Provide the (x, y) coordinate of the cell's center where the given text is located.  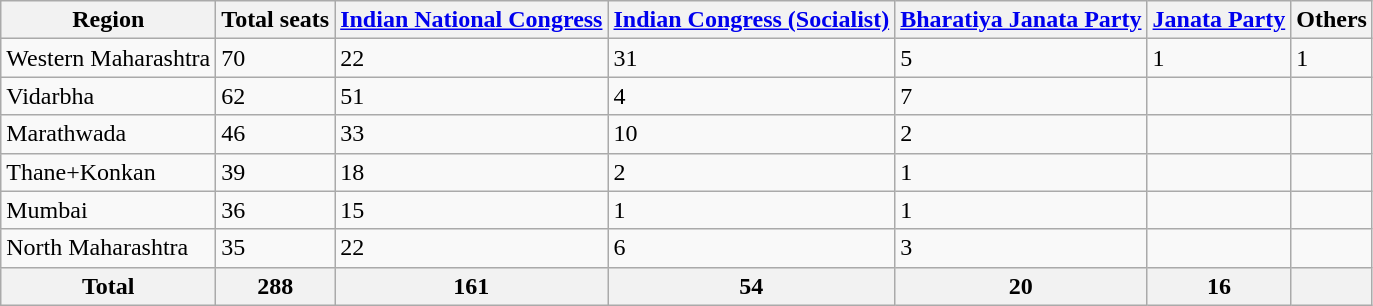
North Maharashtra (108, 248)
15 (472, 210)
54 (752, 286)
Marathwada (108, 134)
39 (276, 172)
Vidarbha (108, 96)
35 (276, 248)
4 (752, 96)
16 (1219, 286)
Thane+Konkan (108, 172)
Janata Party (1219, 20)
18 (472, 172)
6 (752, 248)
7 (1021, 96)
Western Maharashtra (108, 58)
Region (108, 20)
31 (752, 58)
3 (1021, 248)
5 (1021, 58)
Total (108, 286)
46 (276, 134)
20 (1021, 286)
62 (276, 96)
Total seats (276, 20)
Bharatiya Janata Party (1021, 20)
161 (472, 286)
70 (276, 58)
36 (276, 210)
Indian National Congress (472, 20)
33 (472, 134)
288 (276, 286)
51 (472, 96)
Indian Congress (Socialist) (752, 20)
Mumbai (108, 210)
10 (752, 134)
Others (1332, 20)
